Search for the cell housing the specified text and yield its (x, y) center coordinate. 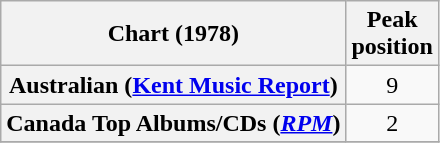
Canada Top Albums/CDs (RPM) (174, 123)
9 (392, 85)
Chart (1978) (174, 34)
Peakposition (392, 34)
2 (392, 123)
Australian (Kent Music Report) (174, 85)
